Search for the cell housing the specified text and yield its [X, Y] center coordinate. 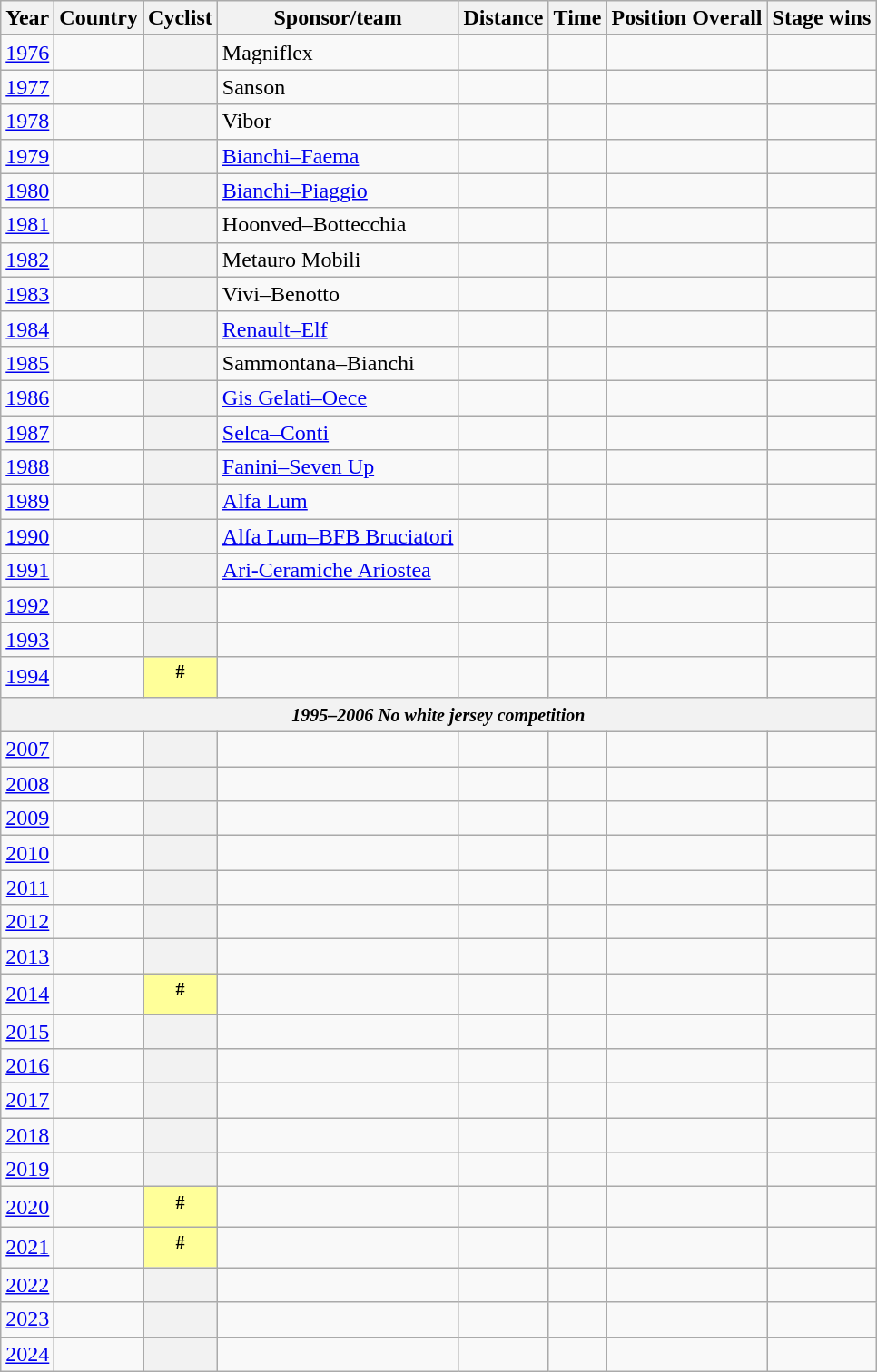
Stage wins [822, 18]
Alfa Lum–BFB Bruciatori [338, 536]
Distance [503, 18]
Year [27, 18]
Sammontana–Bianchi [338, 363]
1989 [27, 502]
2021 [27, 1247]
1977 [27, 87]
Bianchi–Piaggio [338, 191]
Selca–Conti [338, 433]
2013 [27, 956]
Renault–Elf [338, 328]
Position Overall [686, 18]
2016 [27, 1066]
Bianchi–Faema [338, 156]
2017 [27, 1101]
1994 [27, 677]
2019 [27, 1170]
2023 [27, 1319]
2008 [27, 784]
1976 [27, 53]
1982 [27, 260]
2012 [27, 922]
Country [99, 18]
Vibor [338, 122]
Cyclist [181, 18]
Fanini–Seven Up [338, 467]
1991 [27, 571]
2024 [27, 1354]
1995–2006 No white jersey competition [438, 714]
1990 [27, 536]
2014 [27, 995]
1980 [27, 191]
Ari-Ceramiche Ariostea [338, 571]
2009 [27, 818]
Vivi–Benotto [338, 294]
2018 [27, 1135]
1984 [27, 328]
Alfa Lum [338, 502]
Metauro Mobili [338, 260]
1979 [27, 156]
1978 [27, 122]
Gis Gelati–Oece [338, 397]
1985 [27, 363]
1983 [27, 294]
1992 [27, 605]
1987 [27, 433]
1981 [27, 225]
2010 [27, 853]
Hoonved–Bottecchia [338, 225]
1993 [27, 640]
1988 [27, 467]
Magniflex [338, 53]
2007 [27, 750]
Sanson [338, 87]
Time [577, 18]
1986 [27, 397]
Sponsor/team [338, 18]
2022 [27, 1285]
2011 [27, 887]
2015 [27, 1032]
2020 [27, 1207]
